Extract the [x, y] coordinate from the center of the cell holding the provided text.  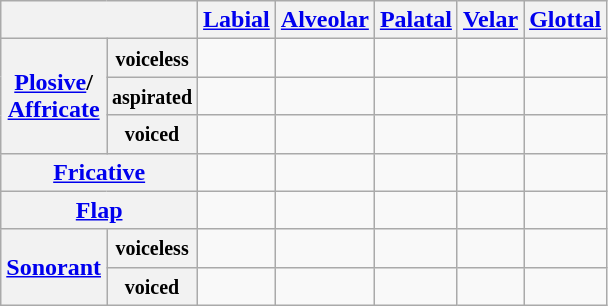
Fricative [100, 172]
Glottal [566, 20]
Alveolar [324, 20]
Palatal [416, 20]
aspirated [152, 96]
Labial [237, 20]
Sonorant [54, 267]
Velar [490, 20]
Plosive/Affricate [54, 96]
Flap [100, 210]
